Scan for the cell matching the given text and deliver its (X, Y) coordinate at center. 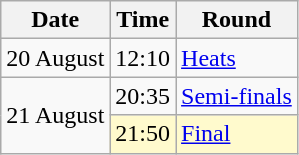
Final (237, 134)
Date (56, 20)
Round (237, 20)
20:35 (143, 96)
Time (143, 20)
Semi-finals (237, 96)
12:10 (143, 58)
21 August (56, 115)
Heats (237, 58)
20 August (56, 58)
21:50 (143, 134)
